Search for the cell housing the specified text and yield its [x, y] center coordinate. 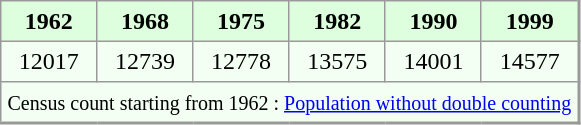
12017 [49, 61]
1999 [530, 21]
Census count starting from 1962 : Population without double counting [290, 102]
1990 [433, 21]
14001 [433, 61]
1962 [49, 21]
12778 [241, 61]
13575 [337, 61]
12739 [145, 61]
1968 [145, 21]
1982 [337, 21]
14577 [530, 61]
1975 [241, 21]
